Identify which cell holds the provided text, then report its (X, Y) central coordinate. 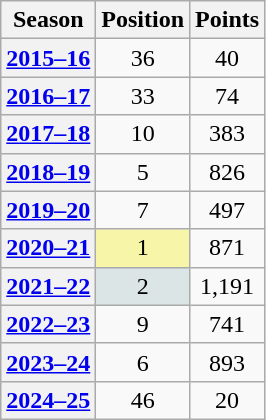
2018–19 (48, 172)
2015–16 (48, 58)
20 (228, 400)
826 (228, 172)
9 (143, 324)
2023–24 (48, 362)
10 (143, 134)
2021–22 (48, 286)
1,191 (228, 286)
Season (48, 20)
2 (143, 286)
2024–25 (48, 400)
74 (228, 96)
497 (228, 210)
5 (143, 172)
Points (228, 20)
2020–21 (48, 248)
33 (143, 96)
2016–17 (48, 96)
871 (228, 248)
2022–23 (48, 324)
741 (228, 324)
1 (143, 248)
36 (143, 58)
40 (228, 58)
2017–18 (48, 134)
383 (228, 134)
7 (143, 210)
2019–20 (48, 210)
6 (143, 362)
46 (143, 400)
Position (143, 20)
893 (228, 362)
